Locate the cell with the specified text and output its (X, Y) center coordinate. 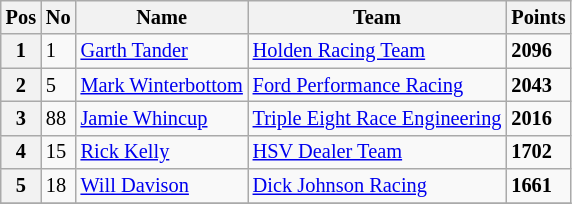
Team (378, 17)
Mark Winterbottom (162, 85)
Triple Eight Race Engineering (378, 118)
Ford Performance Racing (378, 85)
Will Davison (162, 186)
4 (21, 152)
Holden Racing Team (378, 51)
HSV Dealer Team (378, 152)
Pos (21, 17)
No (58, 17)
Name (162, 17)
2043 (538, 85)
88 (58, 118)
Dick Johnson Racing (378, 186)
15 (58, 152)
2096 (538, 51)
2016 (538, 118)
Jamie Whincup (162, 118)
2 (21, 85)
18 (58, 186)
Rick Kelly (162, 152)
1702 (538, 152)
1661 (538, 186)
Points (538, 17)
Garth Tander (162, 51)
3 (21, 118)
